Provide the (x, y) coordinate of the cell's center where the given text is located.  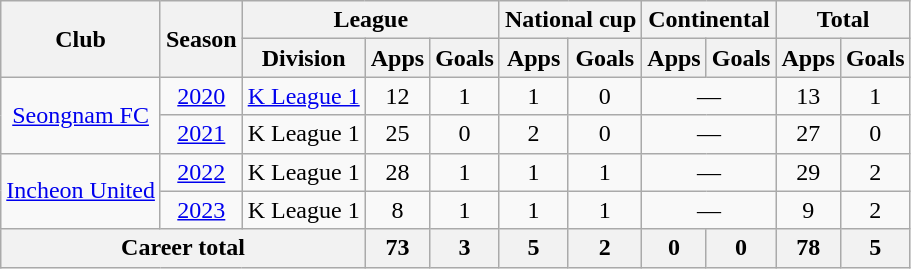
National cup (570, 20)
Division (304, 58)
Seongnam FC (81, 115)
73 (397, 248)
2022 (201, 172)
28 (397, 172)
8 (397, 210)
29 (808, 172)
Season (201, 39)
2023 (201, 210)
78 (808, 248)
Club (81, 39)
9 (808, 210)
12 (397, 96)
Total (843, 20)
League (370, 20)
Continental (709, 20)
13 (808, 96)
27 (808, 134)
2020 (201, 96)
Incheon United (81, 191)
3 (465, 248)
Career total (183, 248)
2021 (201, 134)
25 (397, 134)
